Locate the cell with the specified text and output its (X, Y) center coordinate. 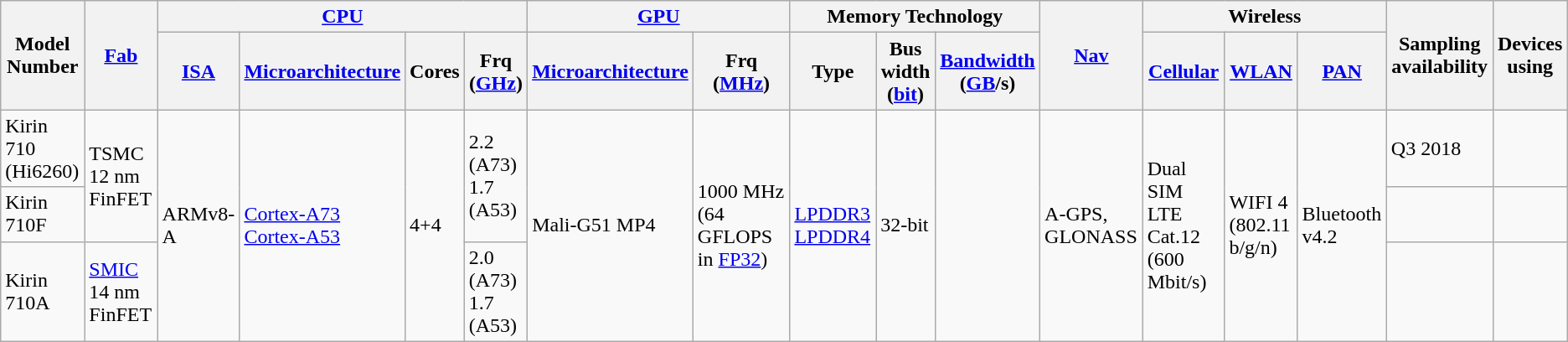
Sampling availability (1439, 55)
Kirin 710A (43, 292)
Fab (121, 55)
Bus width (bit) (906, 71)
LPDDR3 LPDDR4 (833, 225)
PAN (1342, 71)
Cellular (1184, 71)
2.2 (A73)1.7 (A53) (496, 176)
4+4 (436, 225)
Cores (436, 71)
CPU (343, 17)
Devices using (1529, 55)
2.0 (A73)1.7 (A53) (496, 292)
Bluetooth v4.2 (1342, 225)
Mali-G51 MP4 (611, 225)
Frq (MHz) (741, 71)
Frq (GHz) (496, 71)
Q3 2018 (1439, 148)
Model Number (43, 55)
SMIC 14 nm FinFET (121, 292)
32-bit (906, 225)
Memory Technology (915, 17)
Bandwidth (GB/s) (987, 71)
TSMC 12 nm FinFET (121, 176)
1000 MHz(64 GFLOPS in FP32) (741, 225)
Dual SIM LTE Cat.12 (600 Mbit/s) (1184, 225)
ISA (199, 71)
GPU (658, 17)
Wireless (1265, 17)
WIFI 4 (802.11 b/g/n) (1261, 225)
Kirin 710F (43, 215)
Kirin 710 (Hi6260) (43, 148)
ARMv8-A (199, 225)
Type (833, 71)
WLAN (1261, 71)
A-GPS, GLONASS (1092, 225)
Cortex-A73Cortex-A53 (322, 225)
Nav (1092, 55)
